Provide the (x, y) coordinate of the cell's center where the given text is located.  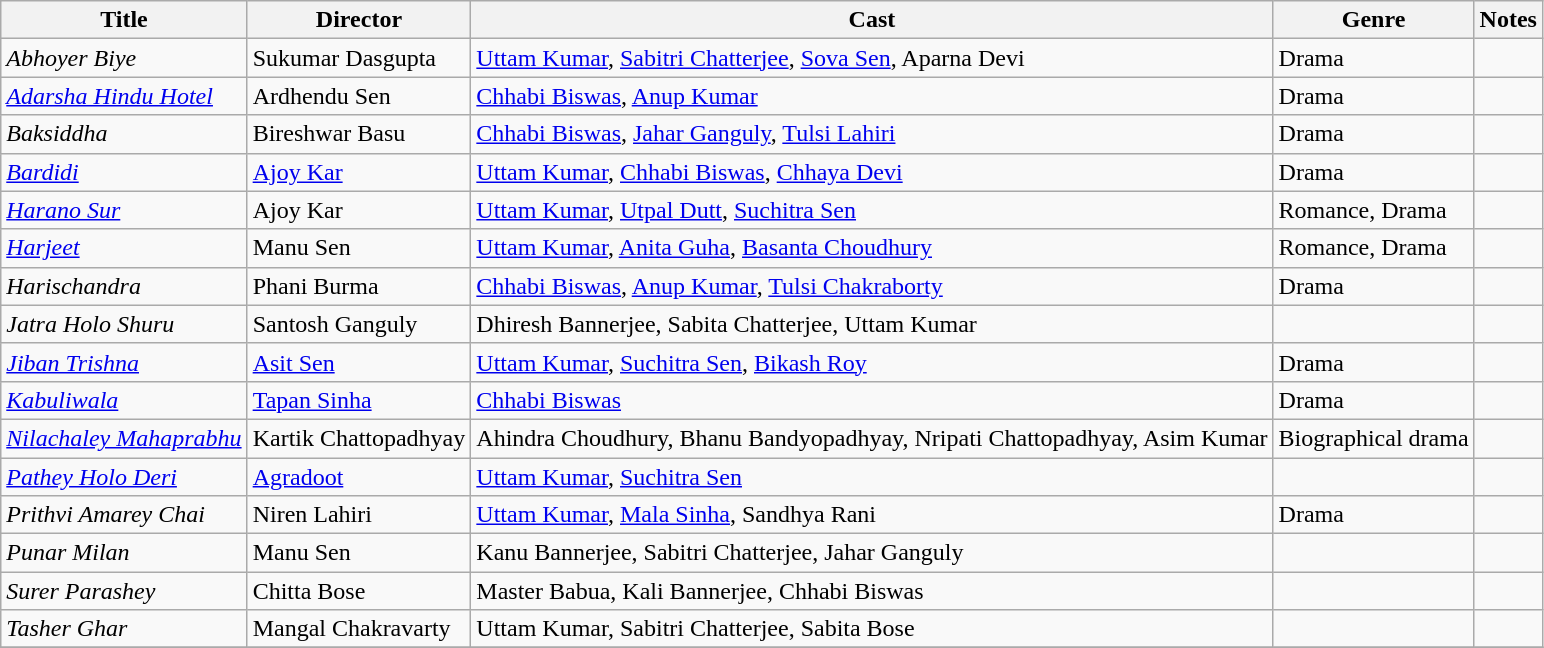
Prithvi Amarey Chai (124, 515)
Tapan Sinha (359, 400)
Sukumar Dasgupta (359, 58)
Jatra Holo Shuru (124, 324)
Uttam Kumar, Sabitri Chatterjee, Sabita Bose (872, 629)
Notes (1508, 20)
Chitta Bose (359, 591)
Surer Parashey (124, 591)
Harischandra (124, 286)
Uttam Kumar, Anita Guha, Basanta Choudhury (872, 248)
Uttam Kumar, Chhabi Biswas, Chhaya Devi (872, 172)
Chhabi Biswas, Anup Kumar (872, 96)
Niren Lahiri (359, 515)
Pathey Holo Deri (124, 477)
Kabuliwala (124, 400)
Title (124, 20)
Ahindra Choudhury, Bhanu Bandyopadhyay, Nripati Chattopadhyay, Asim Kumar (872, 438)
Ardhendu Sen (359, 96)
Kartik Chattopadhyay (359, 438)
Mangal Chakravarty (359, 629)
Harjeet (124, 248)
Master Babua, Kali Bannerjee, Chhabi Biswas (872, 591)
Chhabi Biswas (872, 400)
Bireshwar Basu (359, 134)
Biographical drama (1374, 438)
Bardidi (124, 172)
Nilachaley Mahaprabhu (124, 438)
Punar Milan (124, 553)
Tasher Ghar (124, 629)
Agradoot (359, 477)
Asit Sen (359, 362)
Uttam Kumar, Mala Sinha, Sandhya Rani (872, 515)
Harano Sur (124, 210)
Cast (872, 20)
Santosh Ganguly (359, 324)
Jiban Trishna (124, 362)
Phani Burma (359, 286)
Chhabi Biswas, Jahar Ganguly, Tulsi Lahiri (872, 134)
Uttam Kumar, Suchitra Sen, Bikash Roy (872, 362)
Abhoyer Biye (124, 58)
Uttam Kumar, Suchitra Sen (872, 477)
Dhiresh Bannerjee, Sabita Chatterjee, Uttam Kumar (872, 324)
Genre (1374, 20)
Uttam Kumar, Utpal Dutt, Suchitra Sen (872, 210)
Director (359, 20)
Chhabi Biswas, Anup Kumar, Tulsi Chakraborty (872, 286)
Adarsha Hindu Hotel (124, 96)
Kanu Bannerjee, Sabitri Chatterjee, Jahar Ganguly (872, 553)
Baksiddha (124, 134)
Uttam Kumar, Sabitri Chatterjee, Sova Sen, Aparna Devi (872, 58)
